Pinpoint the cell where the given text exists, returning its [X, Y] midpoint coordinate. 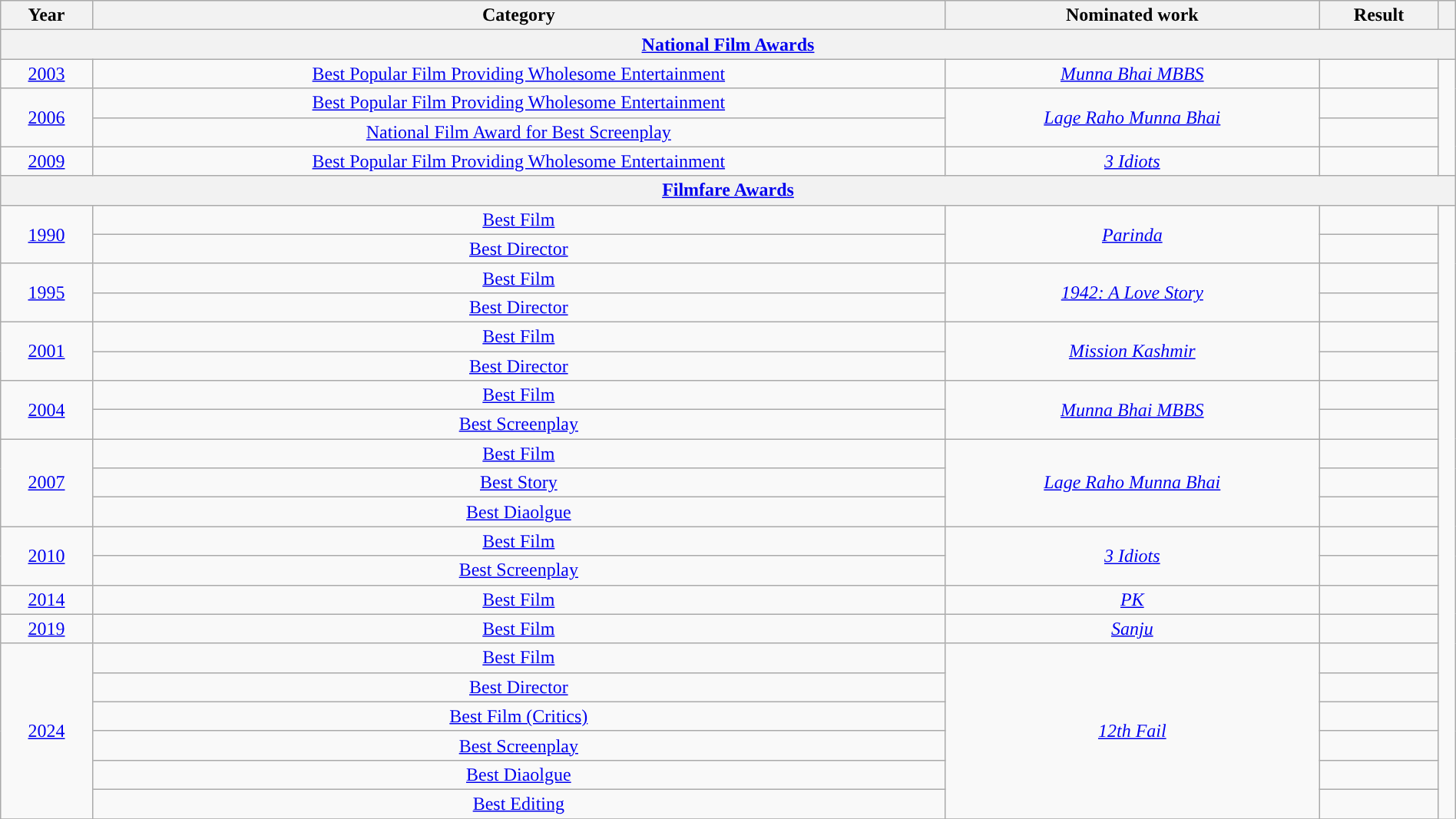
Best Editing [518, 804]
Year [47, 15]
National Film Awards [728, 45]
2003 [47, 74]
PK [1132, 599]
Result [1379, 15]
2019 [47, 629]
1990 [47, 234]
Best Story [518, 483]
National Film Award for Best Screenplay [518, 132]
Parinda [1132, 234]
1995 [47, 292]
2004 [47, 410]
Sanju [1132, 629]
2007 [47, 483]
2006 [47, 117]
2009 [47, 161]
Filmfare Awards [728, 190]
Mission Kashmir [1132, 351]
2014 [47, 599]
2001 [47, 351]
1942: A Love Story [1132, 292]
12th Fail [1132, 731]
Best Film (Critics) [518, 716]
2024 [47, 731]
2010 [47, 556]
Nominated work [1132, 15]
Category [518, 15]
